Locate the cell with the specified text and output its [X, Y] center coordinate. 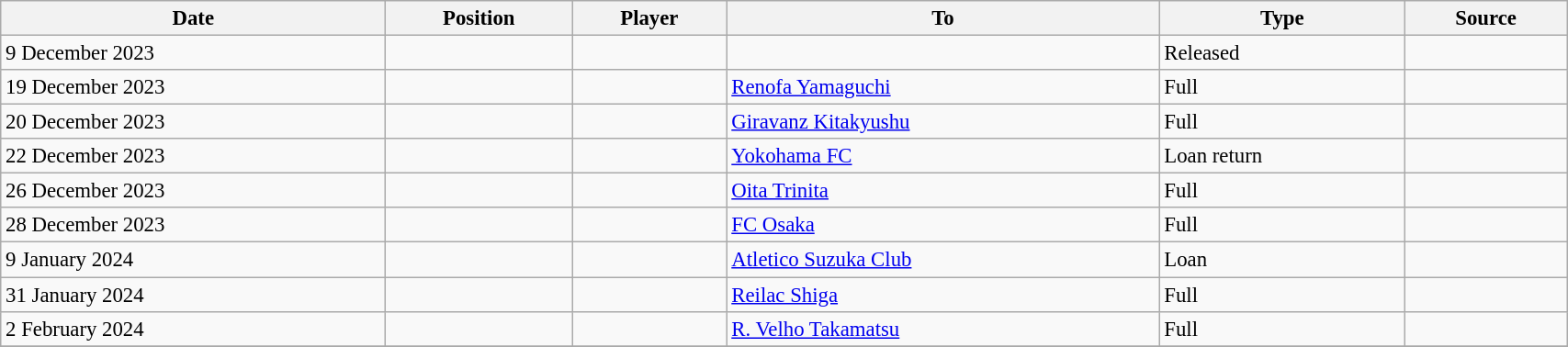
Atletico Suzuka Club [942, 260]
Position [479, 18]
26 December 2023 [193, 191]
9 January 2024 [193, 260]
31 January 2024 [193, 295]
Player [649, 18]
19 December 2023 [193, 87]
R. Velho Takamatsu [942, 329]
Yokohama FC [942, 156]
FC Osaka [942, 225]
Source [1486, 18]
Renofa Yamaguchi [942, 87]
Date [193, 18]
Released [1282, 53]
Loan [1282, 260]
Type [1282, 18]
Giravanz Kitakyushu [942, 122]
To [942, 18]
Reilac Shiga [942, 295]
2 February 2024 [193, 329]
22 December 2023 [193, 156]
20 December 2023 [193, 122]
28 December 2023 [193, 225]
Oita Trinita [942, 191]
9 December 2023 [193, 53]
Loan return [1282, 156]
